Detect which cell encompasses the target text, then output its [x, y] center coordinate. 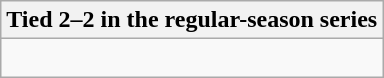
Tied 2–2 in the regular-season series [192, 20]
